Return the [x, y] coordinate for the center point of the cell that contains the specified text.  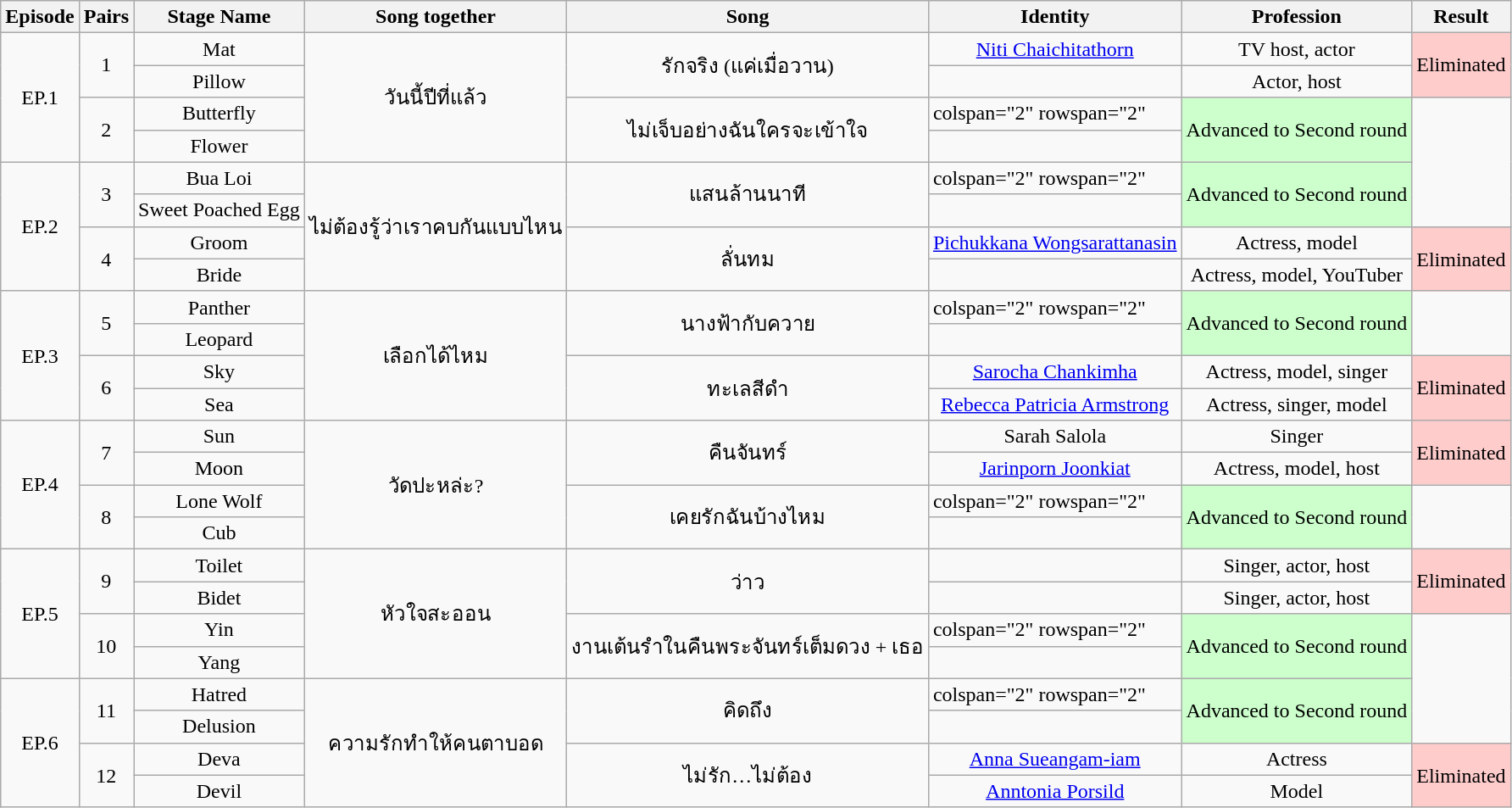
วัดปะหล่ะ? [436, 485]
Result [1461, 17]
Actress [1297, 759]
ทะเลสีดำ [748, 387]
Panther [220, 307]
Leopard [220, 339]
2 [106, 130]
Actress, model, host [1297, 469]
ไม่รัก…ไม่ต้อง [748, 775]
Anntonia Porsild [1054, 791]
Moon [220, 469]
Niti Chaichitathorn [1054, 49]
Identity [1054, 17]
Mat [220, 49]
Stage Name [220, 17]
Actress, model, YouTuber [1297, 275]
Song [748, 17]
Bride [220, 275]
Song together [436, 17]
Cub [220, 533]
Episode [40, 17]
Actress, singer, model [1297, 404]
Devil [220, 791]
Pairs [106, 17]
10 [106, 646]
EP.1 [40, 98]
ความรักทําให้คนตาบอด [436, 743]
Actress, model, singer [1297, 371]
11 [106, 710]
EP.2 [40, 226]
หัวใจสะออน [436, 614]
คืนจันทร์ [748, 453]
แสนล้านนาที [748, 194]
EP.3 [40, 355]
5 [106, 323]
6 [106, 387]
Actor, host [1297, 81]
12 [106, 775]
EP.6 [40, 743]
วันนี้ปีที่แล้ว [436, 98]
Jarinporn Joonkiat [1054, 469]
EP.5 [40, 614]
Sarocha Chankimha [1054, 371]
Rebecca Patricia Armstrong [1054, 404]
นางฟ้ากับควาย [748, 323]
8 [106, 517]
Actress, model [1297, 242]
งานเต้นรำในคืนพระจันทร์เต็มดวง + เธอ [748, 646]
เคยรักฉันบ้างไหม [748, 517]
Sky [220, 371]
Sweet Poached Egg [220, 210]
Yang [220, 662]
Singer [1297, 437]
TV host, actor [1297, 49]
Anna Sueangam-iam [1054, 759]
Bua Loi [220, 178]
เลือกได้ไหม [436, 355]
คิดถึง [748, 710]
Pichukkana Wongsarattanasin [1054, 242]
7 [106, 453]
1 [106, 65]
Sun [220, 437]
Sea [220, 404]
Profession [1297, 17]
รักจริง (แค่เมื่อวาน) [748, 65]
Pillow [220, 81]
9 [106, 582]
Toilet [220, 566]
Bidet [220, 598]
ไม่ต้องรู้ว่าเราคบกันแบบไหน [436, 226]
Flower [220, 146]
ลั่นทม [748, 259]
4 [106, 259]
Groom [220, 242]
ว่าว [748, 582]
EP.4 [40, 485]
Hatred [220, 694]
Sarah Salola [1054, 437]
Deva [220, 759]
Yin [220, 630]
ไม่เจ็บอย่างฉันใครจะเข้าใจ [748, 130]
3 [106, 194]
Lone Wolf [220, 501]
Butterfly [220, 114]
Model [1297, 791]
Delusion [220, 727]
